Return (X, Y) of the center of cell containing provided text 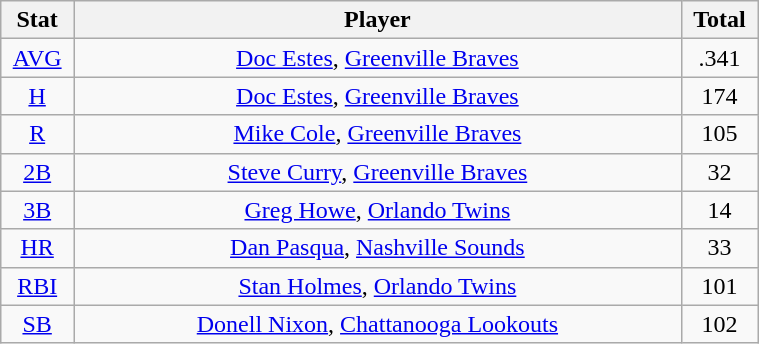
R (38, 134)
101 (719, 286)
Donell Nixon, Chattanooga Lookouts (378, 324)
14 (719, 210)
HR (38, 248)
SB (38, 324)
H (38, 96)
102 (719, 324)
Mike Cole, Greenville Braves (378, 134)
105 (719, 134)
33 (719, 248)
Total (719, 20)
Steve Curry, Greenville Braves (378, 172)
2B (38, 172)
AVG (38, 58)
Player (378, 20)
Greg Howe, Orlando Twins (378, 210)
3B (38, 210)
174 (719, 96)
32 (719, 172)
Dan Pasqua, Nashville Sounds (378, 248)
.341 (719, 58)
Stat (38, 20)
Stan Holmes, Orlando Twins (378, 286)
RBI (38, 286)
